Identify which cell holds the provided text, then report its [x, y] central coordinate. 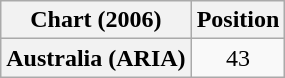
Australia (ARIA) [96, 58]
43 [238, 58]
Position [238, 20]
Chart (2006) [96, 20]
